Locate the cell with the specified text and output its (x, y) center coordinate. 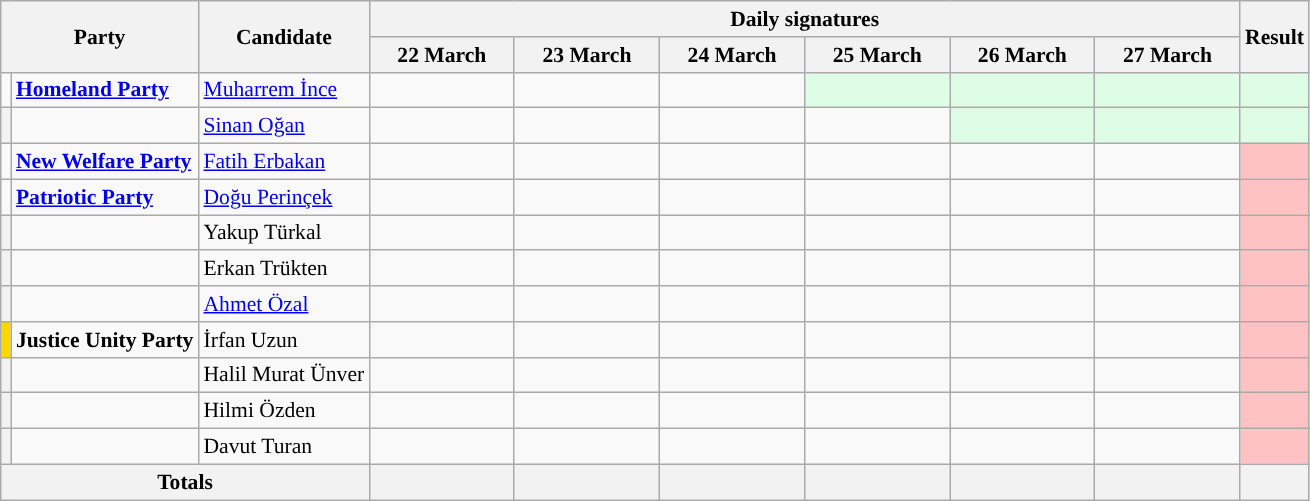
27 March (1168, 55)
Sinan Oğan (284, 126)
Muharrem İnce (284, 90)
25 March (878, 55)
Candidate (284, 36)
Yakup Türkal (284, 233)
23 March (586, 55)
Daily signatures (804, 19)
İrfan Uzun (284, 340)
Erkan Trükten (284, 269)
Totals (186, 482)
Homeland Party (105, 90)
Davut Turan (284, 447)
Result (1274, 36)
New Welfare Party (105, 162)
Patriotic Party (105, 197)
Party (100, 36)
24 March (732, 55)
Fatih Erbakan (284, 162)
22 March (442, 55)
26 March (1022, 55)
Hilmi Özden (284, 411)
Doğu Perinçek (284, 197)
Justice Unity Party (105, 340)
Ahmet Özal (284, 304)
Halil Murat Ünver (284, 375)
